Detect which cell encompasses the target text, then output its [X, Y] center coordinate. 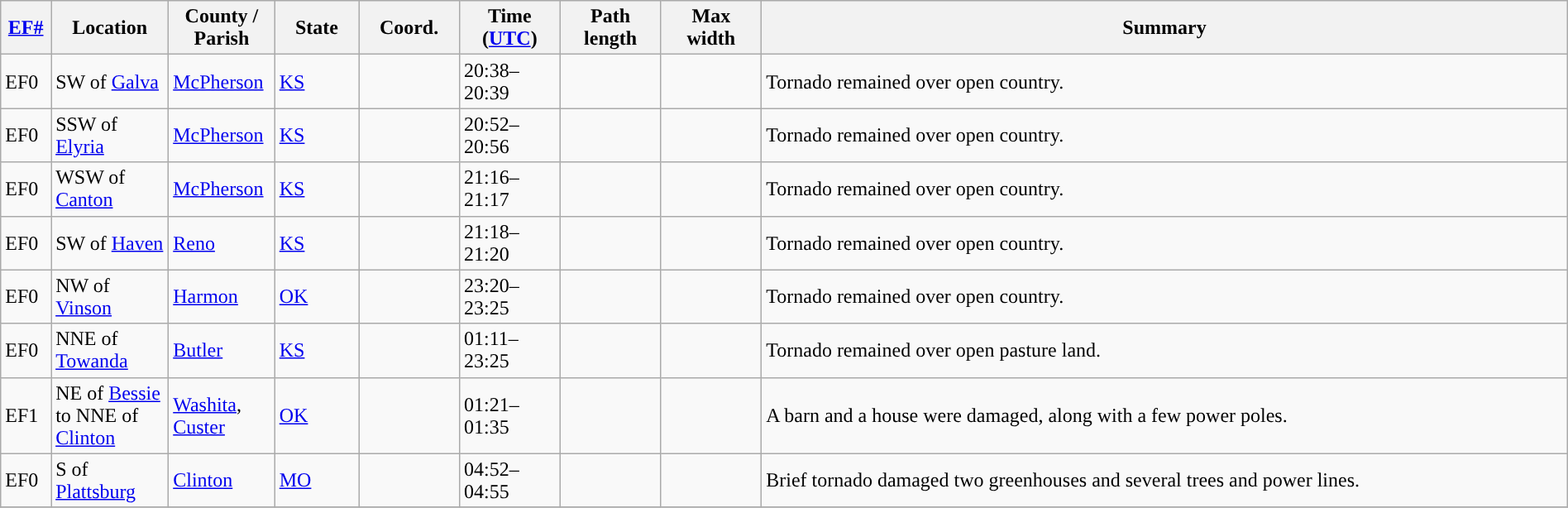
Summary [1164, 28]
Butler [222, 351]
01:11–23:25 [509, 351]
Max width [711, 28]
County / Parish [222, 28]
Clinton [222, 480]
Tornado remained over open pasture land. [1164, 351]
01:21–01:35 [509, 415]
Brief tornado damaged two greenhouses and several trees and power lines. [1164, 480]
SW of Galva [110, 81]
WSW of Canton [110, 189]
21:18–21:20 [509, 243]
NE of Bessie to NNE of Clinton [110, 415]
EF1 [26, 415]
A barn and a house were damaged, along with a few power poles. [1164, 415]
EF# [26, 28]
Reno [222, 243]
Time (UTC) [509, 28]
Path length [610, 28]
Location [110, 28]
23:20–23:25 [509, 296]
State [316, 28]
21:16–21:17 [509, 189]
SSW of Elyria [110, 136]
SW of Haven [110, 243]
NW of Vinson [110, 296]
20:52–20:56 [509, 136]
NNE of Towanda [110, 351]
MO [316, 480]
04:52–04:55 [509, 480]
Coord. [409, 28]
Washita, Custer [222, 415]
Harmon [222, 296]
20:38–20:39 [509, 81]
S of Plattsburg [110, 480]
